For the text-containing cell, return its midpoint in (X, Y) coordinate format. 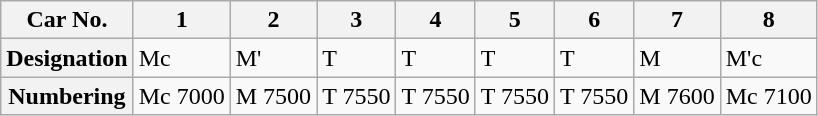
M 7600 (677, 96)
6 (594, 20)
5 (514, 20)
Numbering (67, 96)
M (677, 58)
Car No. (67, 20)
7 (677, 20)
2 (273, 20)
M'c (768, 58)
3 (356, 20)
8 (768, 20)
4 (436, 20)
M' (273, 58)
Mc 7000 (182, 96)
Mc (182, 58)
1 (182, 20)
M 7500 (273, 96)
Designation (67, 58)
Mc 7100 (768, 96)
